Scan for the cell matching the given text and deliver its [X, Y] coordinate at center. 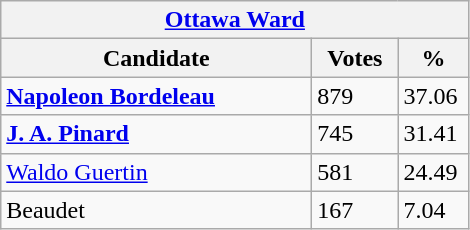
Votes [355, 58]
J. A. Pinard [156, 134]
879 [355, 96]
37.06 [434, 96]
24.49 [434, 172]
581 [355, 172]
167 [355, 210]
745 [355, 134]
Beaudet [156, 210]
Ottawa Ward [235, 20]
% [434, 58]
31.41 [434, 134]
Waldo Guertin [156, 172]
Candidate [156, 58]
7.04 [434, 210]
Napoleon Bordeleau [156, 96]
